Return [X, Y] of the center of cell containing provided text 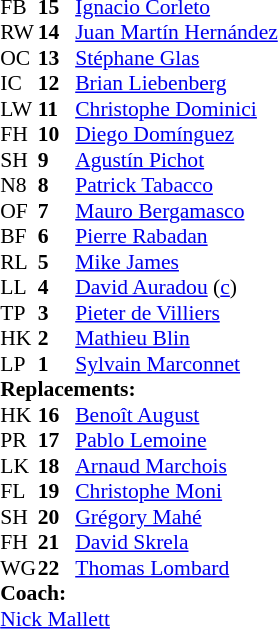
OC [19, 58]
4 [57, 287]
18 [57, 466]
6 [57, 237]
Diego Domínguez [176, 135]
5 [57, 262]
RW [19, 33]
3 [57, 313]
Mike James [176, 262]
21 [57, 543]
Grégory Mahé [176, 517]
LP [19, 364]
LW [19, 109]
Agustín Pichot [176, 160]
Brian Liebenberg [176, 83]
Arnaud Marchois [176, 466]
Christophe Moni [176, 491]
Pierre Rabadan [176, 237]
1 [57, 364]
11 [57, 109]
WG [19, 568]
PR [19, 441]
14 [57, 33]
LK [19, 466]
David Auradou (c) [176, 287]
Patrick Tabacco [176, 185]
12 [57, 83]
Benoît August [176, 415]
Christophe Dominici [176, 109]
Mauro Bergamasco [176, 211]
Stéphane Glas [176, 58]
Pieter de Villiers [176, 313]
BF [19, 237]
David Skrela [176, 543]
16 [57, 415]
22 [57, 568]
Pablo Lemoine [176, 441]
Sylvain Marconnet [176, 364]
2 [57, 339]
Thomas Lombard [176, 568]
RL [19, 262]
Mathieu Blin [176, 339]
Coach: [139, 593]
17 [57, 441]
IC [19, 83]
20 [57, 517]
8 [57, 185]
10 [57, 135]
FL [19, 491]
N8 [19, 185]
OF [19, 211]
7 [57, 211]
9 [57, 160]
Juan Martín Hernández [176, 33]
LL [19, 287]
Replacements: [139, 389]
19 [57, 491]
TP [19, 313]
13 [57, 58]
